Identify which cell holds the provided text, then report its [x, y] central coordinate. 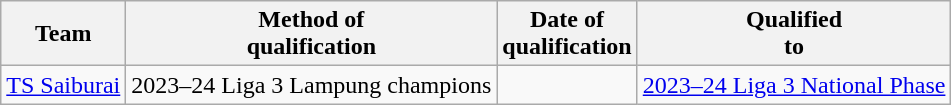
Team [64, 34]
2023–24 Liga 3 National Phase [794, 85]
Date of qualification [567, 34]
2023–24 Liga 3 Lampung champions [312, 85]
Qualified to [794, 34]
Method of qualification [312, 34]
TS Saiburai [64, 85]
